Search for the cell housing the specified text and yield its [x, y] center coordinate. 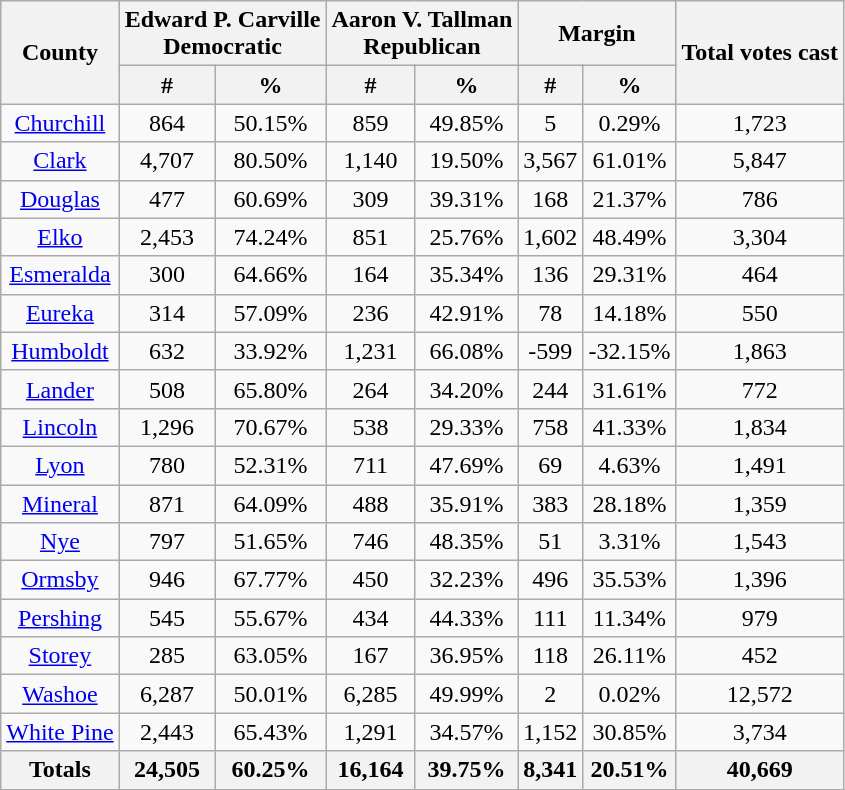
49.99% [466, 694]
Douglas [60, 199]
772 [760, 389]
871 [167, 503]
851 [370, 237]
285 [167, 656]
48.35% [466, 542]
Eureka [60, 313]
19.50% [466, 161]
39.31% [466, 199]
67.77% [270, 580]
33.92% [270, 351]
32.23% [466, 580]
118 [550, 656]
50.01% [270, 694]
309 [370, 199]
Ormsby [60, 580]
8,341 [550, 770]
746 [370, 542]
69 [550, 465]
35.91% [466, 503]
6,287 [167, 694]
711 [370, 465]
24,505 [167, 770]
5,847 [760, 161]
34.57% [466, 732]
42.91% [466, 313]
1,140 [370, 161]
300 [167, 275]
111 [550, 618]
35.53% [630, 580]
859 [370, 123]
70.67% [270, 427]
-599 [550, 351]
35.34% [466, 275]
3,734 [760, 732]
3.31% [630, 542]
1,231 [370, 351]
780 [167, 465]
0.29% [630, 123]
2 [550, 694]
1,491 [760, 465]
4,707 [167, 161]
55.67% [270, 618]
1,863 [760, 351]
786 [760, 199]
Storey [60, 656]
1,602 [550, 237]
Aaron V. TallmanRepublican [422, 34]
Lincoln [60, 427]
383 [550, 503]
Esmeralda [60, 275]
White Pine [60, 732]
41.33% [630, 427]
Lyon [60, 465]
538 [370, 427]
16,164 [370, 770]
50.15% [270, 123]
39.75% [466, 770]
167 [370, 656]
3,304 [760, 237]
11.34% [630, 618]
1,543 [760, 542]
57.09% [270, 313]
434 [370, 618]
Total votes cast [760, 52]
979 [760, 618]
2,453 [167, 237]
Churchill [60, 123]
Clark [60, 161]
Margin [597, 34]
236 [370, 313]
40,669 [760, 770]
550 [760, 313]
36.95% [466, 656]
946 [167, 580]
60.25% [270, 770]
21.37% [630, 199]
496 [550, 580]
797 [167, 542]
1,359 [760, 503]
168 [550, 199]
4.63% [630, 465]
48.49% [630, 237]
60.69% [270, 199]
51 [550, 542]
65.80% [270, 389]
30.85% [630, 732]
Washoe [60, 694]
34.20% [466, 389]
47.69% [466, 465]
64.09% [270, 503]
1,296 [167, 427]
1,152 [550, 732]
758 [550, 427]
1,291 [370, 732]
14.18% [630, 313]
Pershing [60, 618]
3,567 [550, 161]
29.31% [630, 275]
6,285 [370, 694]
1,396 [760, 580]
-32.15% [630, 351]
314 [167, 313]
49.85% [466, 123]
63.05% [270, 656]
488 [370, 503]
52.31% [270, 465]
26.11% [630, 656]
864 [167, 123]
545 [167, 618]
464 [760, 275]
78 [550, 313]
44.33% [466, 618]
12,572 [760, 694]
Lander [60, 389]
1,723 [760, 123]
0.02% [630, 694]
64.66% [270, 275]
2,443 [167, 732]
264 [370, 389]
477 [167, 199]
Elko [60, 237]
Totals [60, 770]
65.43% [270, 732]
31.61% [630, 389]
452 [760, 656]
Edward P. CarvilleDemocratic [222, 34]
29.33% [466, 427]
61.01% [630, 161]
20.51% [630, 770]
508 [167, 389]
450 [370, 580]
1,834 [760, 427]
632 [167, 351]
66.08% [466, 351]
51.65% [270, 542]
25.76% [466, 237]
74.24% [270, 237]
164 [370, 275]
County [60, 52]
244 [550, 389]
Humboldt [60, 351]
Mineral [60, 503]
28.18% [630, 503]
80.50% [270, 161]
5 [550, 123]
Nye [60, 542]
136 [550, 275]
